Scan for the cell matching the given text and deliver its (x, y) coordinate at center. 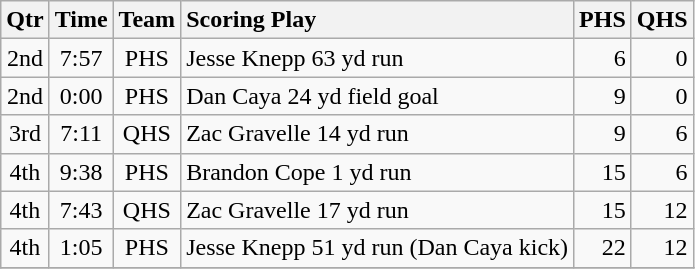
3rd (25, 134)
Jesse Knepp 63 yd run (378, 58)
0:00 (81, 96)
Qtr (25, 20)
9:38 (81, 172)
7:11 (81, 134)
Zac Gravelle 14 yd run (378, 134)
Zac Gravelle 17 yd run (378, 210)
Brandon Cope 1 yd run (378, 172)
1:05 (81, 248)
Dan Caya 24 yd field goal (378, 96)
Team (147, 20)
Time (81, 20)
Jesse Knepp 51 yd run (Dan Caya kick) (378, 248)
22 (603, 248)
Scoring Play (378, 20)
7:57 (81, 58)
7:43 (81, 210)
